For the text-containing cell, return its midpoint in (X, Y) coordinate format. 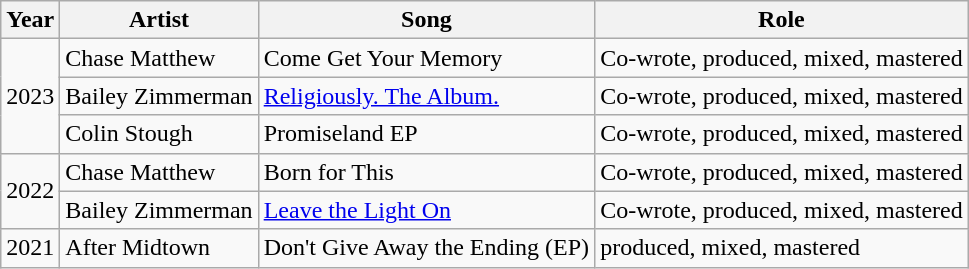
Colin Stough (159, 134)
Born for This (426, 172)
Don't Give Away the Ending (EP) (426, 248)
Religiously. The Album. (426, 96)
Promiseland EP (426, 134)
Come Get Your Memory (426, 58)
Artist (159, 20)
produced, mixed, mastered (782, 248)
Song (426, 20)
Role (782, 20)
Year (30, 20)
2022 (30, 191)
Leave the Light On (426, 210)
2021 (30, 248)
After Midtown (159, 248)
2023 (30, 96)
